Provide the (X, Y) coordinate of the cell's center where the given text is located.  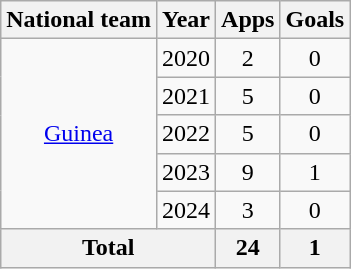
Goals (315, 20)
Year (186, 20)
2022 (186, 134)
Total (108, 248)
Apps (248, 20)
9 (248, 172)
3 (248, 210)
Guinea (79, 134)
2024 (186, 210)
2023 (186, 172)
National team (79, 20)
2021 (186, 96)
24 (248, 248)
2 (248, 58)
2020 (186, 58)
